For the text-containing cell, return its midpoint in [X, Y] coordinate format. 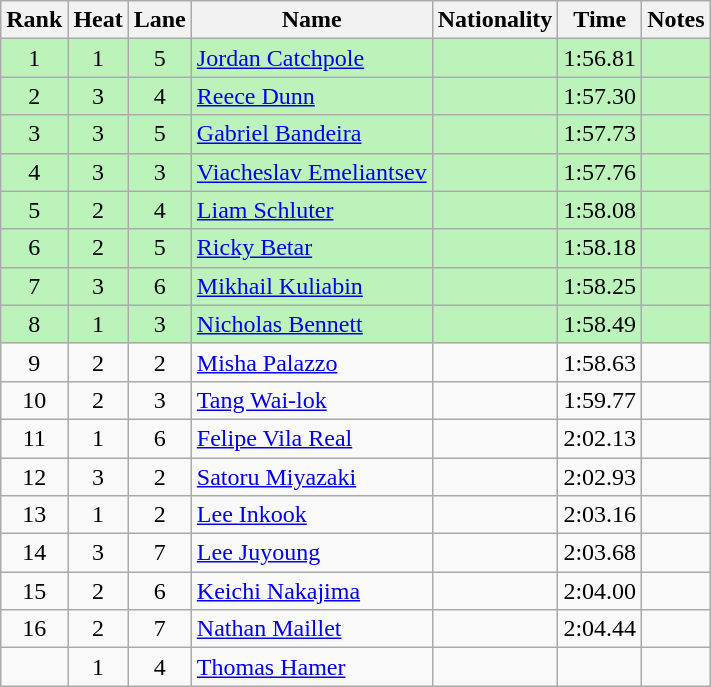
Time [600, 20]
1:58.08 [600, 210]
10 [34, 400]
Nathan Maillet [312, 629]
Name [312, 20]
Tang Wai-lok [312, 400]
1:58.49 [600, 324]
1:57.76 [600, 172]
12 [34, 477]
Ricky Betar [312, 248]
Notes [676, 20]
15 [34, 591]
Satoru Miyazaki [312, 477]
Mikhail Kuliabin [312, 286]
Misha Palazzo [312, 362]
Keichi Nakajima [312, 591]
1:57.30 [600, 96]
Thomas Hamer [312, 667]
13 [34, 515]
Felipe Vila Real [312, 438]
Lee Juyoung [312, 553]
Nicholas Bennett [312, 324]
2:04.44 [600, 629]
Viacheslav Emeliantsev [312, 172]
Reece Dunn [312, 96]
16 [34, 629]
Nationality [495, 20]
1:57.73 [600, 134]
Jordan Catchpole [312, 58]
2:03.68 [600, 553]
2:02.13 [600, 438]
Lee Inkook [312, 515]
Heat [98, 20]
Rank [34, 20]
11 [34, 438]
9 [34, 362]
14 [34, 553]
8 [34, 324]
Gabriel Bandeira [312, 134]
1:59.77 [600, 400]
Liam Schluter [312, 210]
2:04.00 [600, 591]
1:58.18 [600, 248]
2:03.16 [600, 515]
Lane [160, 20]
1:58.63 [600, 362]
2:02.93 [600, 477]
1:58.25 [600, 286]
1:56.81 [600, 58]
